Extract the [X, Y] coordinate from the center of the cell holding the provided text.  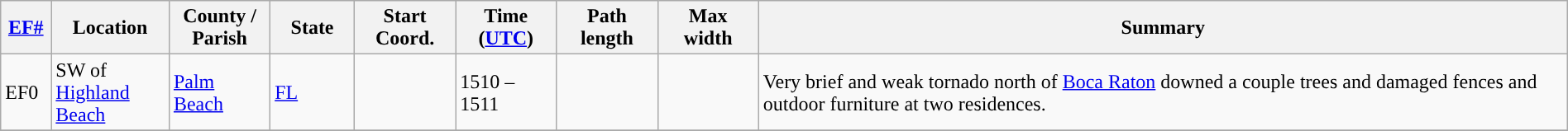
Very brief and weak tornado north of Boca Raton downed a couple trees and damaged fences and outdoor furniture at two residences. [1163, 92]
SW of Highland Beach [111, 92]
Location [111, 28]
Time (UTC) [506, 28]
State [313, 28]
County / Parish [219, 28]
EF# [26, 28]
Path length [607, 28]
FL [313, 92]
Start Coord. [404, 28]
Max width [708, 28]
EF0 [26, 92]
Palm Beach [219, 92]
1510 – 1511 [506, 92]
Summary [1163, 28]
